Locate the cell with the specified text and output its (X, Y) center coordinate. 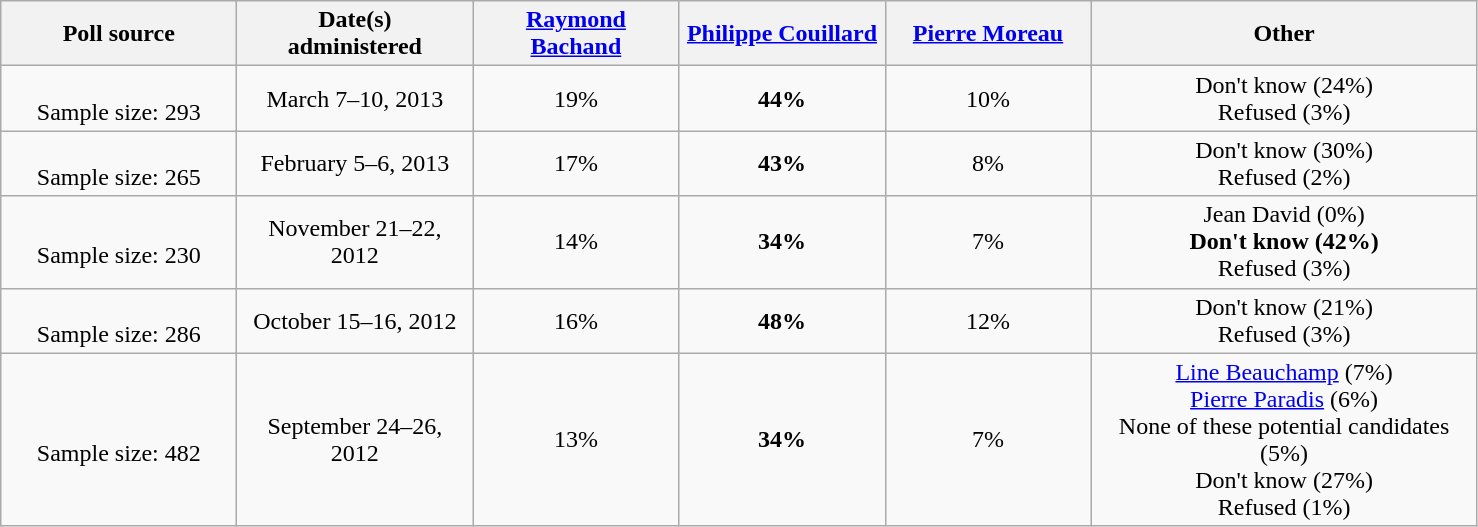
September 24–26, 2012 (355, 440)
Date(s) administered (355, 34)
Don't know (30%)Refused (2%) (1284, 164)
Raymond Bachand (576, 34)
Don't know (24%)Refused (3%) (1284, 98)
November 21–22, 2012 (355, 242)
17% (576, 164)
8% (988, 164)
Jean David (0%)Don't know (42%)Refused (3%) (1284, 242)
March 7–10, 2013 (355, 98)
Sample size: 265 (119, 164)
Sample size: 482 (119, 440)
Pierre Moreau (988, 34)
43% (782, 164)
Sample size: 286 (119, 320)
16% (576, 320)
14% (576, 242)
Line Beauchamp (7%)Pierre Paradis (6%)None of these potential candidates (5%)Don't know (27%)Refused (1%) (1284, 440)
48% (782, 320)
Don't know (21%)Refused (3%) (1284, 320)
10% (988, 98)
44% (782, 98)
Sample size: 230 (119, 242)
October 15–16, 2012 (355, 320)
Philippe Couillard (782, 34)
19% (576, 98)
Sample size: 293 (119, 98)
February 5–6, 2013 (355, 164)
Other (1284, 34)
13% (576, 440)
12% (988, 320)
Poll source (119, 34)
